Determine the (X, Y) coordinate at the center of the cell enclosing the given text.  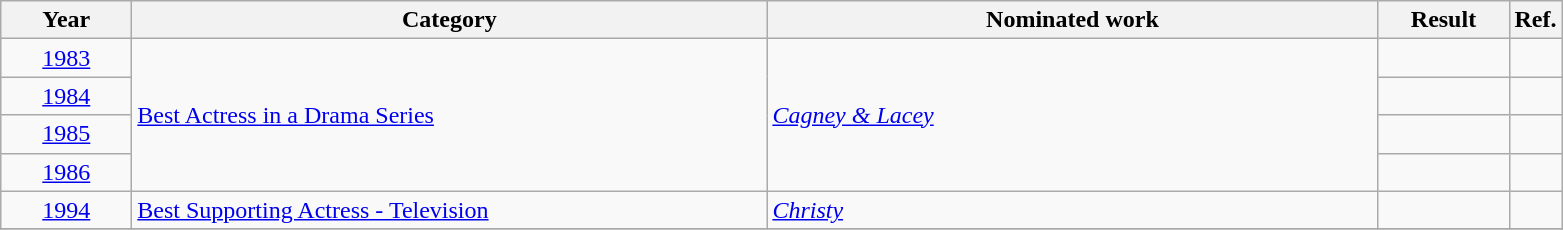
Cagney & Lacey (1072, 115)
Result (1444, 20)
1994 (66, 210)
Year (66, 20)
1985 (66, 134)
1986 (66, 172)
1983 (66, 58)
Category (450, 20)
Nominated work (1072, 20)
Best Actress in a Drama Series (450, 115)
Ref. (1536, 20)
1984 (66, 96)
Christy (1072, 210)
Best Supporting Actress - Television (450, 210)
